Extract the [x, y] coordinate from the center of the cell holding the provided text.  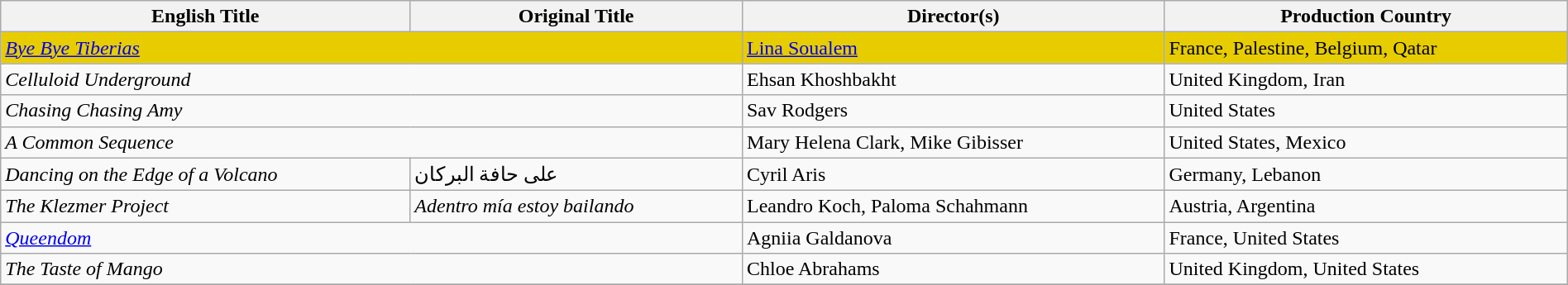
The Taste of Mango [372, 269]
Queendom [372, 238]
Ehsan Khoshbakht [953, 79]
The Klezmer Project [205, 207]
Germany, Lebanon [1366, 174]
على حافة البركان [576, 174]
Sav Rodgers [953, 111]
A Common Sequence [372, 142]
United States, Mexico [1366, 142]
Agniia Galdanova [953, 238]
United Kingdom, Iran [1366, 79]
Chasing Chasing Amy [372, 111]
Chloe Abrahams [953, 269]
United Kingdom, United States [1366, 269]
Bye Bye Tiberias [372, 48]
Lina Soualem [953, 48]
Celluloid Underground [372, 79]
Austria, Argentina [1366, 207]
Original Title [576, 17]
Production Country [1366, 17]
Dancing on the Edge of a Volcano [205, 174]
France, United States [1366, 238]
France, Palestine, Belgium, Qatar [1366, 48]
Mary Helena Clark, Mike Gibisser [953, 142]
United States [1366, 111]
Director(s) [953, 17]
Cyril Aris [953, 174]
Adentro mía estoy bailando [576, 207]
Leandro Koch, Paloma Schahmann [953, 207]
English Title [205, 17]
